Provide the [x, y] coordinate of the cell's center where the given text is located.  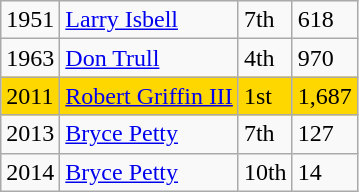
1,687 [324, 96]
4th [265, 58]
10th [265, 172]
2013 [30, 134]
2014 [30, 172]
Larry Isbell [150, 20]
1st [265, 96]
2011 [30, 96]
Don Trull [150, 58]
618 [324, 20]
14 [324, 172]
Robert Griffin III [150, 96]
970 [324, 58]
127 [324, 134]
1951 [30, 20]
1963 [30, 58]
